Find where the given text appears and provide that cell's center as (X, Y) coordinate. 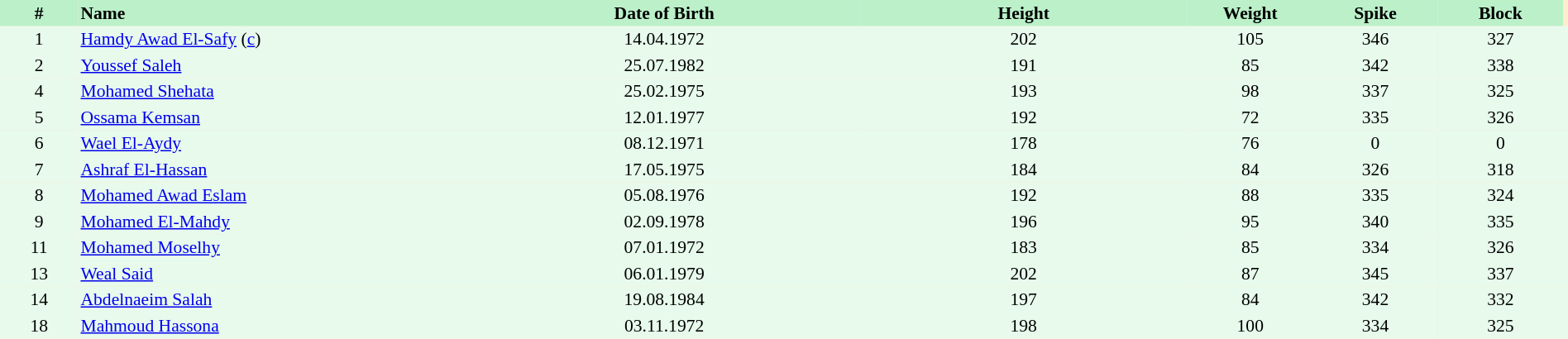
345 (1374, 274)
197 (1024, 299)
Height (1024, 13)
95 (1250, 222)
Spike (1374, 13)
07.01.1972 (664, 248)
2 (39, 65)
# (39, 13)
18 (39, 326)
318 (1500, 169)
Mohamed El-Mahdy (273, 222)
5 (39, 117)
17.05.1975 (664, 169)
14 (39, 299)
324 (1500, 195)
196 (1024, 222)
25.02.1975 (664, 91)
4 (39, 91)
72 (1250, 117)
8 (39, 195)
Block (1500, 13)
338 (1500, 65)
Mohamed Moselhy (273, 248)
02.09.1978 (664, 222)
14.04.1972 (664, 40)
Weight (1250, 13)
88 (1250, 195)
Mohamed Shehata (273, 91)
9 (39, 222)
105 (1250, 40)
340 (1374, 222)
Wael El-Aydy (273, 144)
178 (1024, 144)
100 (1250, 326)
Date of Birth (664, 13)
76 (1250, 144)
346 (1374, 40)
Mahmoud Hassona (273, 326)
1 (39, 40)
08.12.1971 (664, 144)
Weal Said (273, 274)
193 (1024, 91)
05.08.1976 (664, 195)
03.11.1972 (664, 326)
11 (39, 248)
7 (39, 169)
Mohamed Awad Eslam (273, 195)
Name (273, 13)
12.01.1977 (664, 117)
19.08.1984 (664, 299)
184 (1024, 169)
198 (1024, 326)
327 (1500, 40)
13 (39, 274)
98 (1250, 91)
191 (1024, 65)
332 (1500, 299)
Ossama Kemsan (273, 117)
Hamdy Awad El-Safy (c) (273, 40)
6 (39, 144)
Youssef Saleh (273, 65)
87 (1250, 274)
25.07.1982 (664, 65)
06.01.1979 (664, 274)
Ashraf El-Hassan (273, 169)
183 (1024, 248)
Abdelnaeim Salah (273, 299)
